Return the (x, y) coordinate for the center point of the cell that contains the specified text.  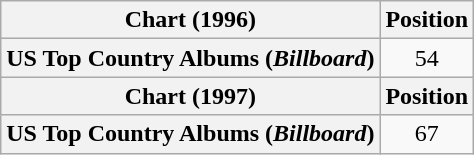
Chart (1997) (190, 96)
Chart (1996) (190, 20)
54 (427, 58)
67 (427, 134)
